Scan for the cell matching the given text and deliver its [X, Y] coordinate at center. 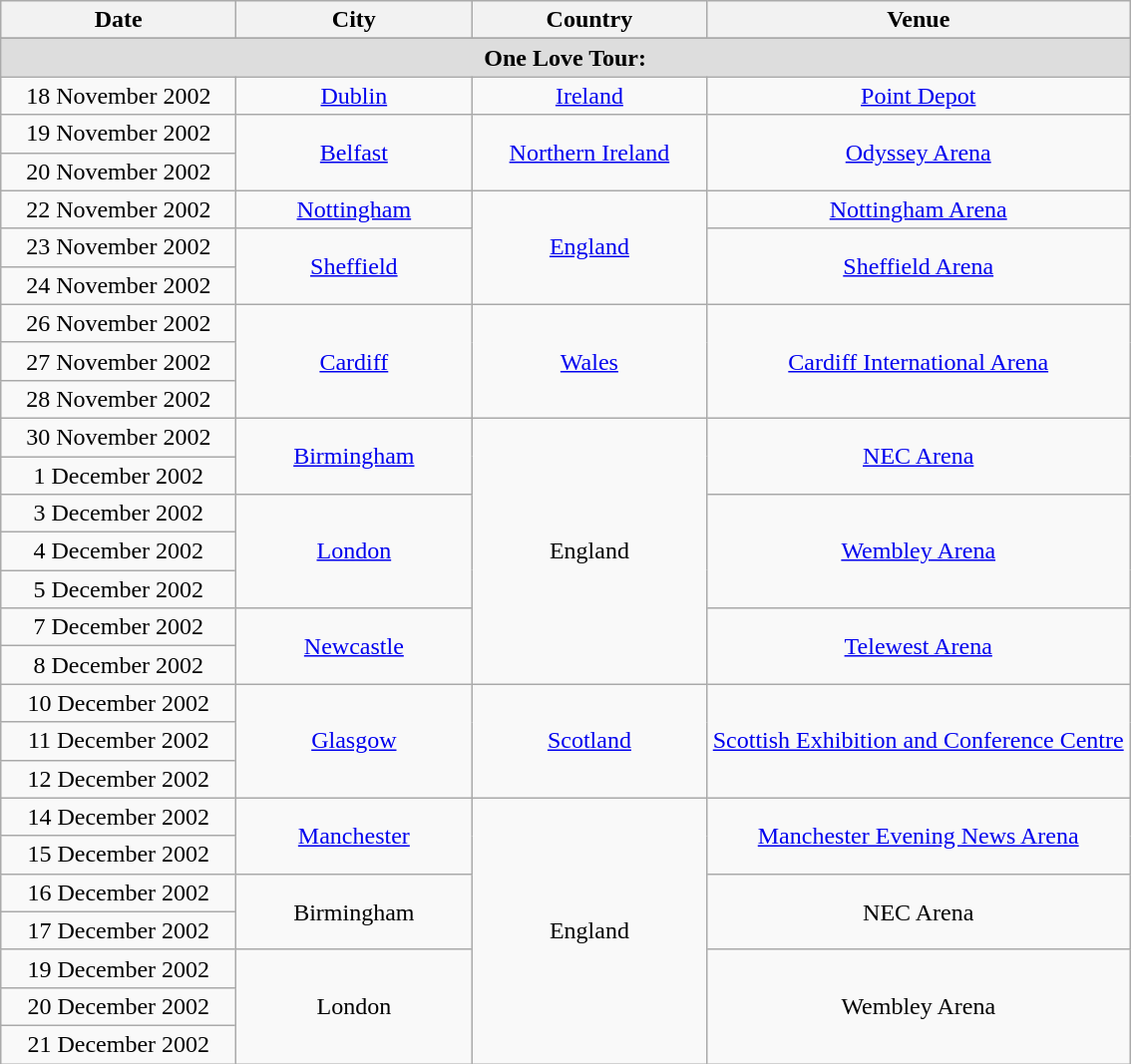
One Love Tour: [565, 58]
Cardiff International Arena [919, 361]
23 November 2002 [119, 247]
Northern Ireland [589, 153]
8 December 2002 [119, 665]
Sheffield [354, 266]
Wales [589, 361]
11 December 2002 [119, 741]
12 December 2002 [119, 779]
Ireland [589, 96]
19 December 2002 [119, 968]
Telewest Arena [919, 646]
Manchester Evening News Arena [919, 836]
Nottingham [354, 209]
21 December 2002 [119, 1044]
19 November 2002 [119, 134]
7 December 2002 [119, 627]
27 November 2002 [119, 361]
15 December 2002 [119, 855]
18 November 2002 [119, 96]
Venue [919, 20]
30 November 2002 [119, 437]
5 December 2002 [119, 589]
Date [119, 20]
Dublin [354, 96]
3 December 2002 [119, 514]
14 December 2002 [119, 817]
Cardiff [354, 361]
20 November 2002 [119, 172]
Scotland [589, 741]
Manchester [354, 836]
Sheffield Arena [919, 266]
16 December 2002 [119, 892]
Belfast [354, 153]
Nottingham Arena [919, 209]
Country [589, 20]
28 November 2002 [119, 399]
City [354, 20]
22 November 2002 [119, 209]
4 December 2002 [119, 551]
24 November 2002 [119, 285]
10 December 2002 [119, 703]
Odyssey Arena [919, 153]
1 December 2002 [119, 476]
Point Depot [919, 96]
Newcastle [354, 646]
17 December 2002 [119, 930]
26 November 2002 [119, 323]
Scottish Exhibition and Conference Centre [919, 741]
20 December 2002 [119, 1006]
Glasgow [354, 741]
